Provide the (x, y) coordinate of the cell's center where the given text is located.  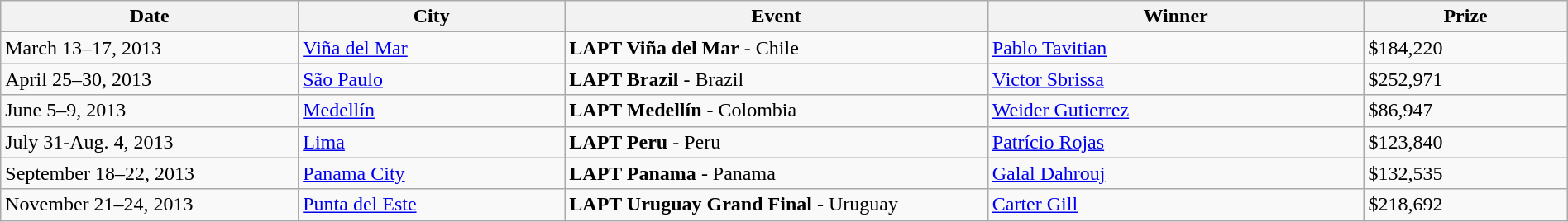
November 21–24, 2013 (150, 205)
Prize (1465, 17)
LAPT Brazil - Brazil (777, 79)
September 18–22, 2013 (150, 173)
LAPT Uruguay Grand Final - Uruguay (777, 205)
Galal Dahrouj (1176, 173)
Event (777, 17)
Lima (432, 142)
$252,971 (1465, 79)
$132,535 (1465, 173)
$218,692 (1465, 205)
Medellín (432, 111)
Winner (1176, 17)
Weider Gutierrez (1176, 111)
LAPT Peru - Peru (777, 142)
Panama City (432, 173)
Date (150, 17)
Carter Gill (1176, 205)
April 25–30, 2013 (150, 79)
LAPT Medellín - Colombia (777, 111)
Patrício Rojas (1176, 142)
LAPT Panama - Panama (777, 173)
City (432, 17)
Punta del Este (432, 205)
Pablo Tavitian (1176, 48)
July 31-Aug. 4, 2013 (150, 142)
June 5–9, 2013 (150, 111)
$184,220 (1465, 48)
Victor Sbrissa (1176, 79)
$86,947 (1465, 111)
Viña del Mar (432, 48)
$123,840 (1465, 142)
São Paulo (432, 79)
LAPT Viña del Mar - Chile (777, 48)
March 13–17, 2013 (150, 48)
